Pinpoint the cell where the given text exists, returning its [x, y] midpoint coordinate. 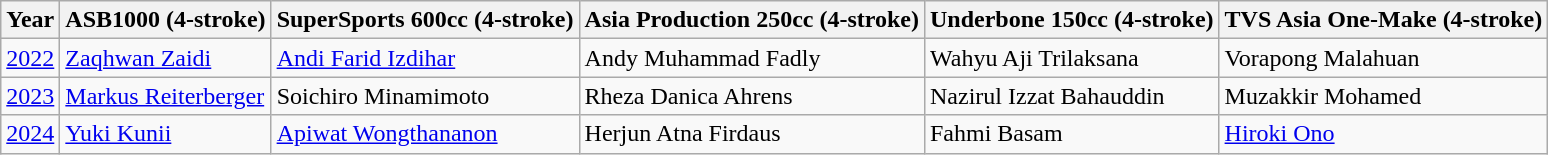
Apiwat Wongthananon [425, 134]
Fahmi Basam [1072, 134]
Underbone 150cc (4-stroke) [1072, 20]
Markus Reiterberger [166, 96]
Muzakkir Mohamed [1384, 96]
SuperSports 600cc (4-stroke) [425, 20]
Andy Muhammad Fadly [752, 58]
Year [30, 20]
Herjun Atna Firdaus [752, 134]
TVS Asia One-Make (4-stroke) [1384, 20]
Vorapong Malahuan [1384, 58]
Wahyu Aji Trilaksana [1072, 58]
ASB1000 (4-stroke) [166, 20]
Zaqhwan Zaidi [166, 58]
2023 [30, 96]
Soichiro Minamimoto [425, 96]
Hiroki Ono [1384, 134]
2022 [30, 58]
Rheza Danica Ahrens [752, 96]
2024 [30, 134]
Yuki Kunii [166, 134]
Andi Farid Izdihar [425, 58]
Asia Production 250cc (4-stroke) [752, 20]
Nazirul Izzat Bahauddin [1072, 96]
